Determine the (x, y) coordinate at the center of the cell enclosing the given text.  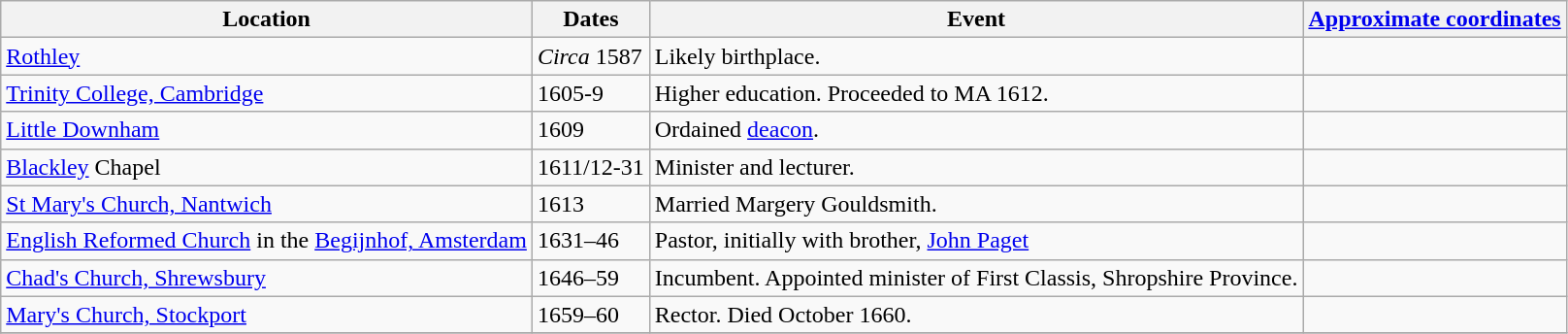
1609 (590, 130)
Higher education. Proceeded to MA 1612. (976, 93)
Circa 1587 (590, 56)
Event (976, 19)
Incumbent. Appointed minister of First Classis, Shropshire Province. (976, 278)
Minister and lecturer. (976, 167)
Rector. Died October 1660. (976, 315)
1611/12-31 (590, 167)
Trinity College, Cambridge (267, 93)
Dates (590, 19)
1659–60 (590, 315)
Location (267, 19)
English Reformed Church in the Begijnhof, Amsterdam (267, 241)
Ordained deacon. (976, 130)
Little Downham (267, 130)
Rothley (267, 56)
St Mary's Church, Nantwich (267, 204)
1631–46 (590, 241)
1605-9 (590, 93)
1646–59 (590, 278)
Likely birthplace. (976, 56)
Mary's Church, Stockport (267, 315)
Chad's Church, Shrewsbury (267, 278)
Pastor, initially with brother, John Paget (976, 241)
Approximate coordinates (1434, 19)
1613 (590, 204)
Married Margery Gouldsmith. (976, 204)
Blackley Chapel (267, 167)
